Identify which cell holds the provided text, then report its (x, y) central coordinate. 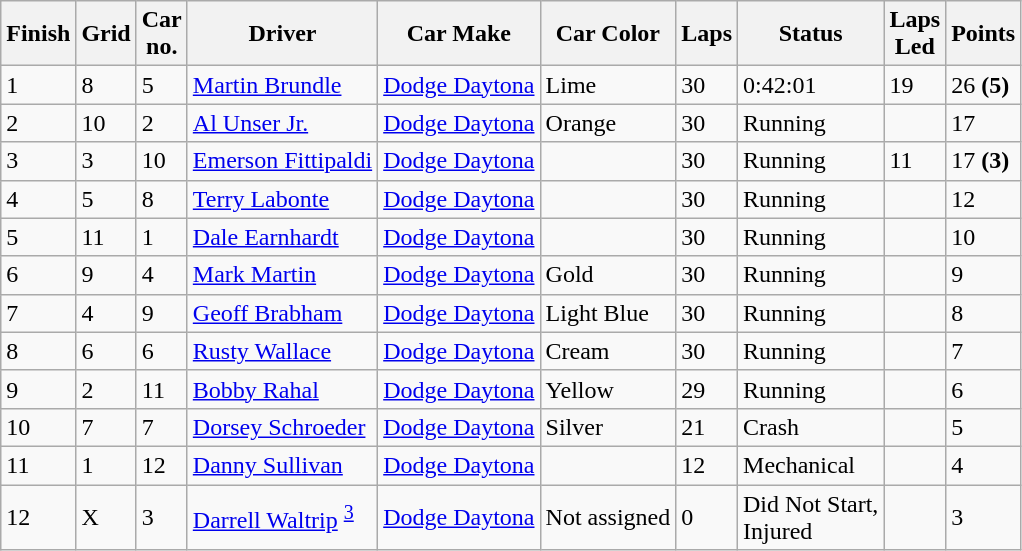
Did Not Start,Injured (811, 516)
Mark Martin (282, 275)
Crash (811, 427)
Finish (38, 34)
Dale Earnhardt (282, 237)
Cream (608, 351)
Laps (707, 34)
17 (984, 123)
Points (984, 34)
21 (707, 427)
0:42:01 (811, 85)
Dorsey Schroeder (282, 427)
Terry Labonte (282, 199)
Yellow (608, 389)
Lime (608, 85)
Mechanical (811, 465)
Light Blue (608, 313)
X (106, 516)
Orange (608, 123)
19 (915, 85)
Danny Sullivan (282, 465)
Rusty Wallace (282, 351)
29 (707, 389)
LapsLed (915, 34)
Gold (608, 275)
0 (707, 516)
Silver (608, 427)
Status (811, 34)
17 (3) (984, 161)
Bobby Rahal (282, 389)
Not assigned (608, 516)
Car Color (608, 34)
Al Unser Jr. (282, 123)
Car Make (459, 34)
Emerson Fittipaldi (282, 161)
Grid (106, 34)
26 (5) (984, 85)
Geoff Brabham (282, 313)
Darrell Waltrip 3 (282, 516)
Carno. (162, 34)
Driver (282, 34)
Martin Brundle (282, 85)
